Scan for the cell matching the given text and deliver its [x, y] coordinate at center. 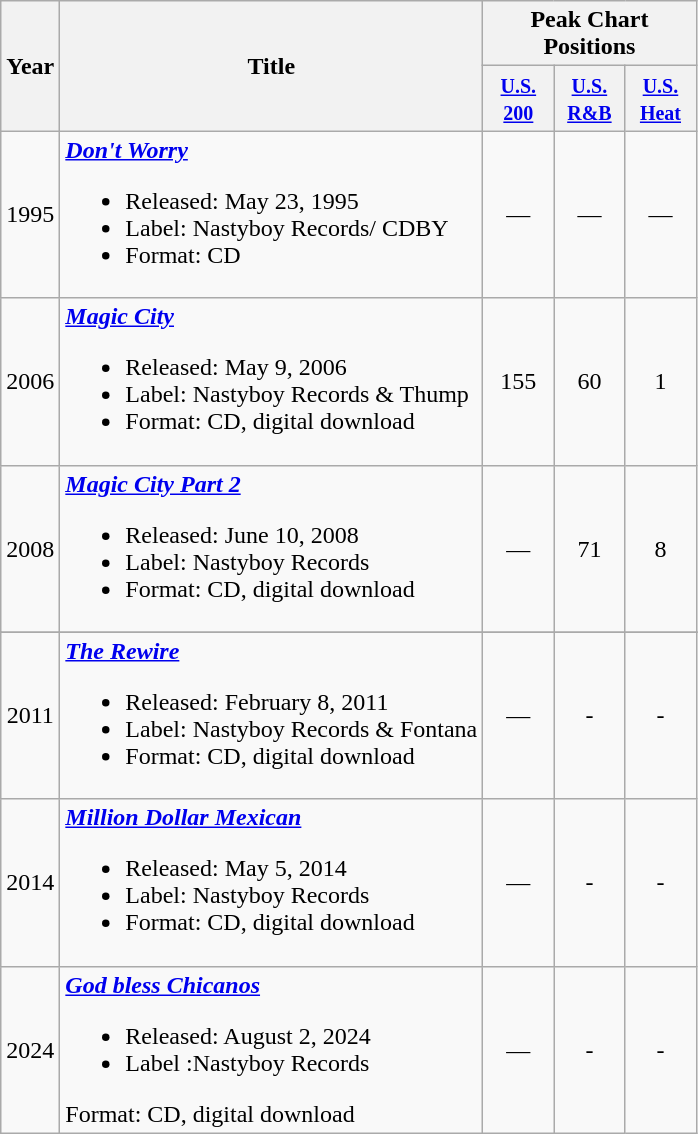
1 [660, 382]
U.S. Heat [660, 98]
U.S. R&B [590, 98]
Don't WorryReleased: May 23, 1995Label: Nastyboy Records/ CDBYFormat: CD [272, 214]
2006 [30, 382]
The RewireReleased: February 8, 2011Label: Nastyboy Records & FontanaFormat: CD, digital download [272, 716]
Magic City Part 2Released: June 10, 2008Label: Nastyboy RecordsFormat: CD, digital download [272, 548]
2024 [30, 1050]
Title [272, 66]
60 [590, 382]
God bless ChicanosReleased: August 2, 2024Label :Nastyboy RecordsFormat: CD, digital download [272, 1050]
155 [518, 382]
8 [660, 548]
2014 [30, 882]
1995 [30, 214]
Peak Chart Positions [590, 34]
Year [30, 66]
2011 [30, 716]
U.S. 200 [518, 98]
Magic CityReleased: May 9, 2006Label: Nastyboy Records & ThumpFormat: CD, digital download [272, 382]
2008 [30, 548]
Million Dollar MexicanReleased: May 5, 2014Label: Nastyboy RecordsFormat: CD, digital download [272, 882]
71 [590, 548]
